Extract the [X, Y] coordinate from the center of the cell holding the provided text.  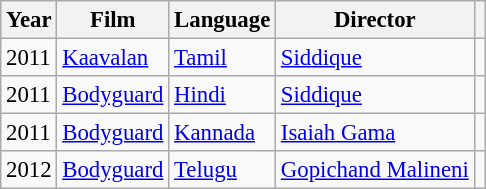
Kaavalan [113, 58]
2012 [29, 170]
Telugu [222, 170]
Year [29, 20]
Hindi [222, 95]
Language [222, 20]
Film [113, 20]
Gopichand Malineni [376, 170]
Director [376, 20]
Kannada [222, 133]
Isaiah Gama [376, 133]
Tamil [222, 58]
